Return the [x, y] coordinate for the center point of the cell that contains the specified text.  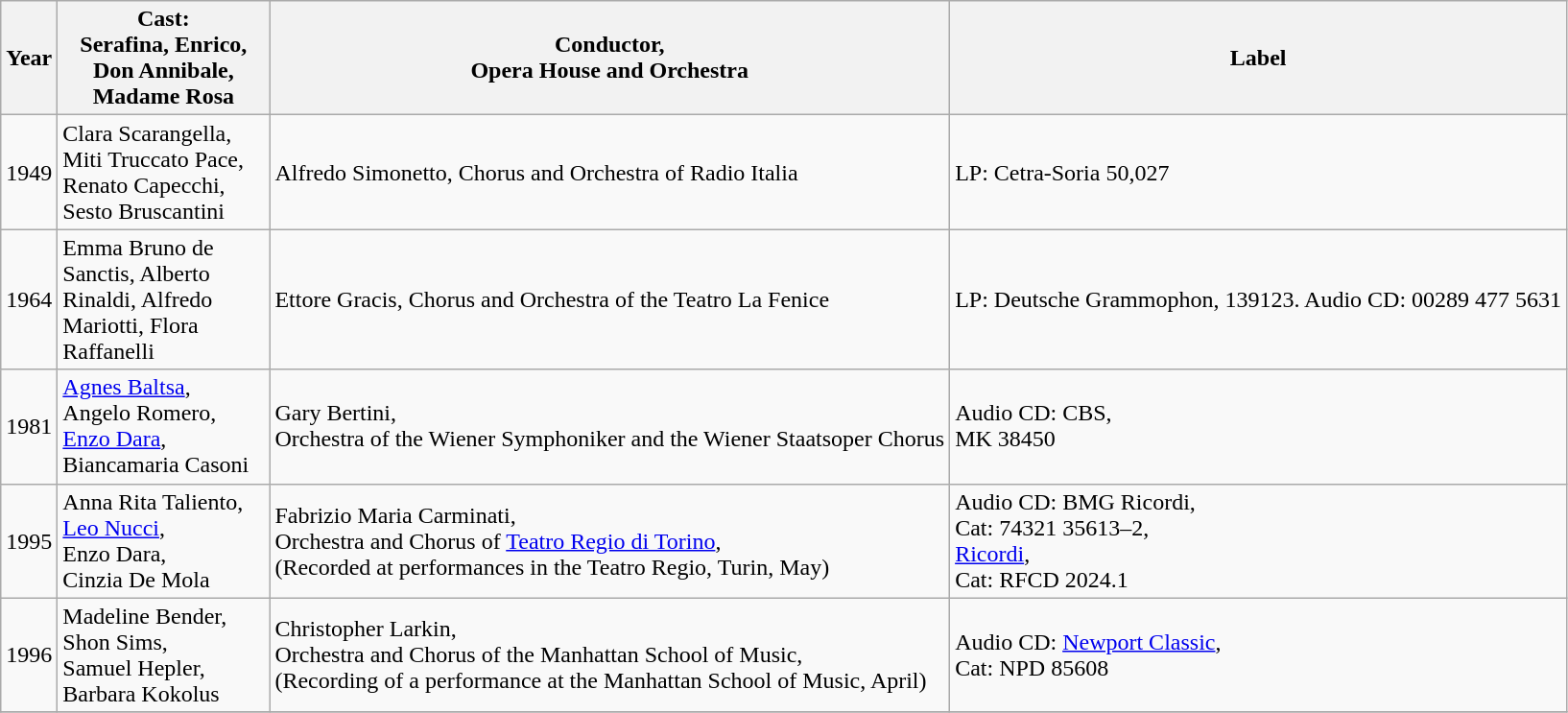
1996 [29, 654]
Madeline Bender,Shon Sims,Samuel Hepler,Barbara Kokolus [163, 654]
Label [1259, 58]
Year [29, 58]
Christopher Larkin, Orchestra and Chorus of the Manhattan School of Music,(Recording of a performance at the Manhattan School of Music, April) [610, 654]
Conductor,Opera House and Orchestra [610, 58]
LP: Deutsche Grammophon, 139123. Audio CD: 00289 477 5631 [1259, 299]
Cast:Serafina, Enrico,Don Annibale, Madame Rosa [163, 58]
Alfredo Simonetto, Chorus and Orchestra of Radio Italia [610, 173]
Audio CD: BMG Ricordi,Cat: 74321 35613–2,Ricordi,Cat: RFCD 2024.1 [1259, 541]
Agnes Baltsa,Angelo Romero,Enzo Dara,Biancamaria Casoni [163, 426]
1964 [29, 299]
Audio CD: CBS,MK 38450 [1259, 426]
1981 [29, 426]
Clara Scarangella, Miti Truccato Pace, Renato Capecchi, Sesto Bruscantini [163, 173]
1995 [29, 541]
1949 [29, 173]
Ettore Gracis, Chorus and Orchestra of the Teatro La Fenice [610, 299]
Fabrizio Maria Carminati,Orchestra and Chorus of Teatro Regio di Torino,(Recorded at performances in the Teatro Regio, Turin, May) [610, 541]
Emma Bruno de Sanctis, Alberto Rinaldi, Alfredo Mariotti, Flora Raffanelli [163, 299]
Gary Bertini,Orchestra of the Wiener Symphoniker and the Wiener Staatsoper Chorus [610, 426]
LP: Cetra-Soria 50,027 [1259, 173]
Audio CD: Newport Classic,Cat: NPD 85608 [1259, 654]
Anna Rita Taliento,Leo Nucci,Enzo Dara,Cinzia De Mola [163, 541]
